Capture the cell that displays the provided text and extract its (x, y) central coordinate. 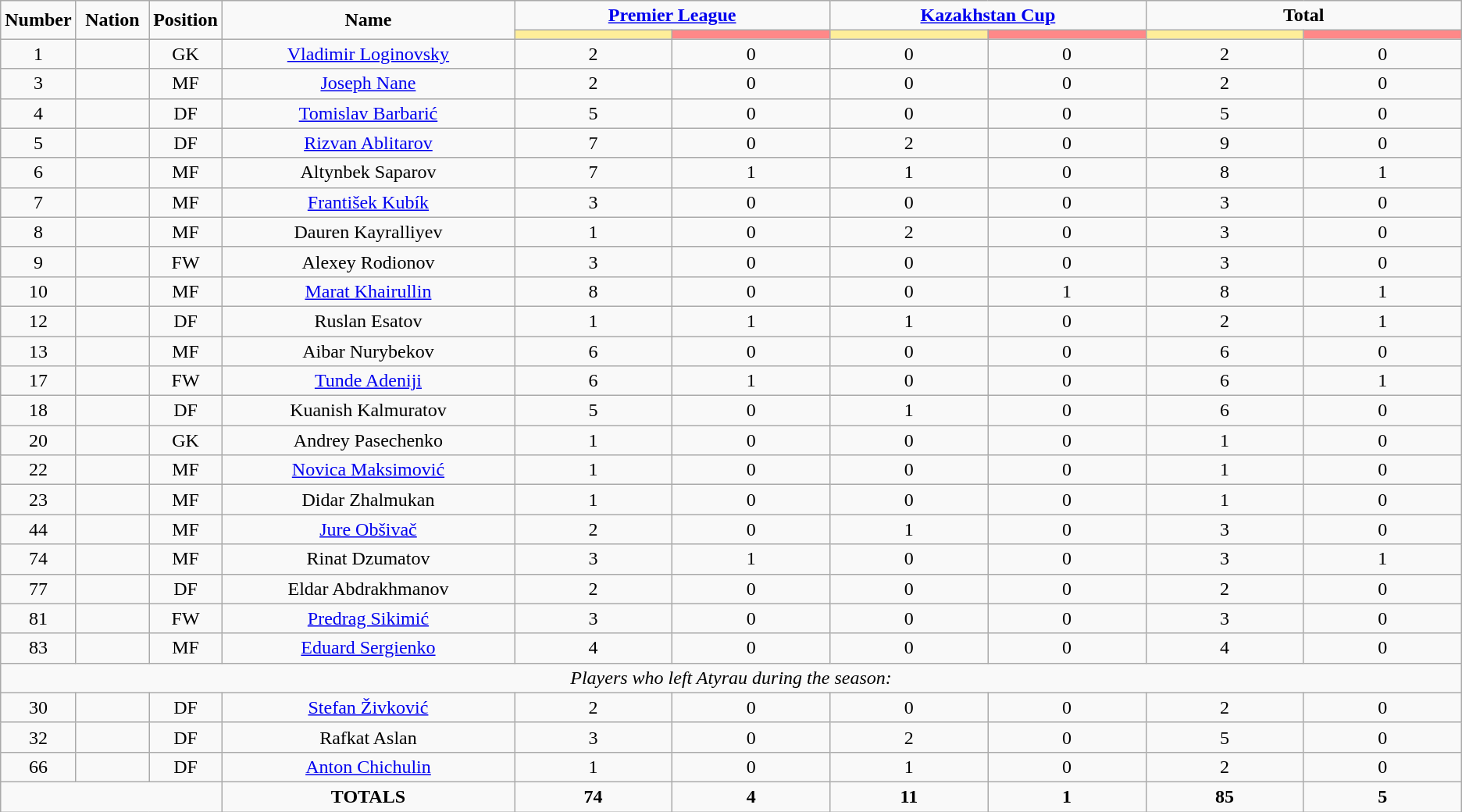
Ruslan Esatov (368, 321)
Tomislav Barbarić (368, 113)
Name (368, 20)
Jure Obšivač (368, 529)
11 (909, 796)
20 (38, 440)
Rinat Dzumatov (368, 559)
Kazakhstan Cup (988, 16)
Novica Maksimović (368, 470)
František Kubík (368, 202)
44 (38, 529)
Number (38, 20)
Nation (112, 20)
13 (38, 351)
TOTALS (368, 796)
Eldar Abdrakhmanov (368, 589)
Rafkat Aslan (368, 737)
Rizvan Ablitarov (368, 143)
18 (38, 411)
Anton Chichulin (368, 767)
Eduard Sergienko (368, 648)
83 (38, 648)
Alexey Rodionov (368, 262)
23 (38, 500)
Players who left Atyrau during the season: (731, 678)
Position (186, 20)
Dauren Kayralliyev (368, 232)
10 (38, 291)
30 (38, 707)
Joseph Nane (368, 84)
85 (1225, 796)
Marat Khairullin (368, 291)
12 (38, 321)
Tunde Adeniji (368, 381)
Predrag Sikimić (368, 618)
Kuanish Kalmuratov (368, 411)
32 (38, 737)
77 (38, 589)
17 (38, 381)
Premier League (672, 16)
81 (38, 618)
66 (38, 767)
Altynbek Saparov (368, 173)
Andrey Pasechenko (368, 440)
Didar Zhalmukan (368, 500)
Stefan Živković (368, 707)
Total (1303, 16)
Aibar Nurybekov (368, 351)
22 (38, 470)
Vladimir Loginovsky (368, 54)
